Output the (x, y) coordinate of the center of the cell containing the given text.  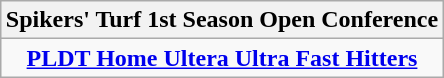
PLDT Home Ultera Ultra Fast Hitters (222, 58)
Spikers' Turf 1st Season Open Conference (222, 20)
